Output the [x, y] coordinate of the center of the cell containing the given text.  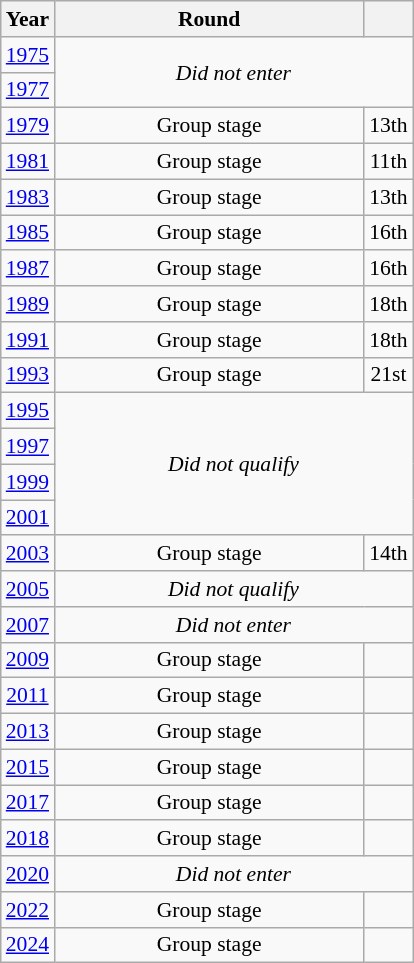
2015 [28, 767]
1983 [28, 197]
14th [388, 554]
Year [28, 19]
2007 [28, 625]
1981 [28, 162]
Round [209, 19]
2005 [28, 589]
2011 [28, 696]
1995 [28, 411]
2020 [28, 874]
2018 [28, 839]
1991 [28, 340]
1979 [28, 126]
21st [388, 375]
1997 [28, 447]
1985 [28, 233]
2003 [28, 554]
1975 [28, 55]
2009 [28, 660]
1977 [28, 90]
1989 [28, 304]
11th [388, 162]
2013 [28, 732]
1987 [28, 269]
2024 [28, 945]
2001 [28, 518]
1993 [28, 375]
2017 [28, 803]
1999 [28, 482]
2022 [28, 910]
